Capture the cell that displays the provided text and extract its (x, y) central coordinate. 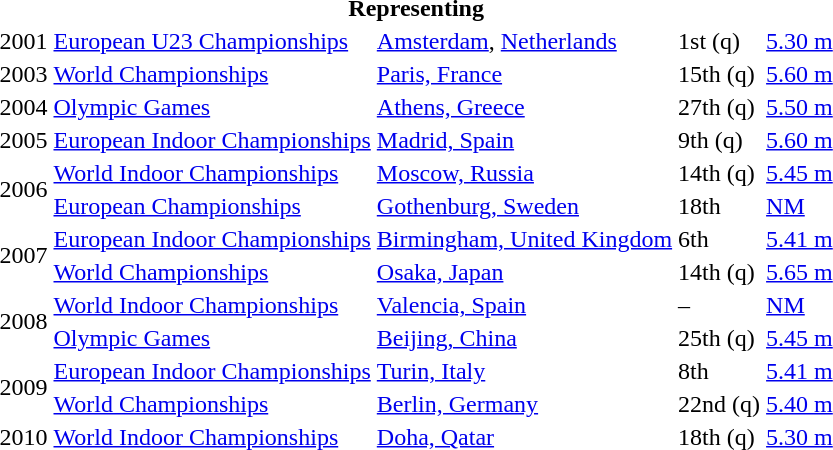
– (720, 305)
6th (720, 239)
Berlin, Germany (524, 404)
8th (720, 371)
22nd (q) (720, 404)
25th (q) (720, 338)
Birmingham, United Kingdom (524, 239)
18th (720, 206)
1st (q) (720, 41)
European U23 Championships (212, 41)
9th (q) (720, 140)
27th (q) (720, 107)
Amsterdam, Netherlands (524, 41)
Turin, Italy (524, 371)
Athens, Greece (524, 107)
Beijing, China (524, 338)
Osaka, Japan (524, 272)
European Championships (212, 206)
15th (q) (720, 74)
Madrid, Spain (524, 140)
Gothenburg, Sweden (524, 206)
Valencia, Spain (524, 305)
Paris, France (524, 74)
Moscow, Russia (524, 173)
